Extract the [X, Y] coordinate from the center of the cell holding the provided text.  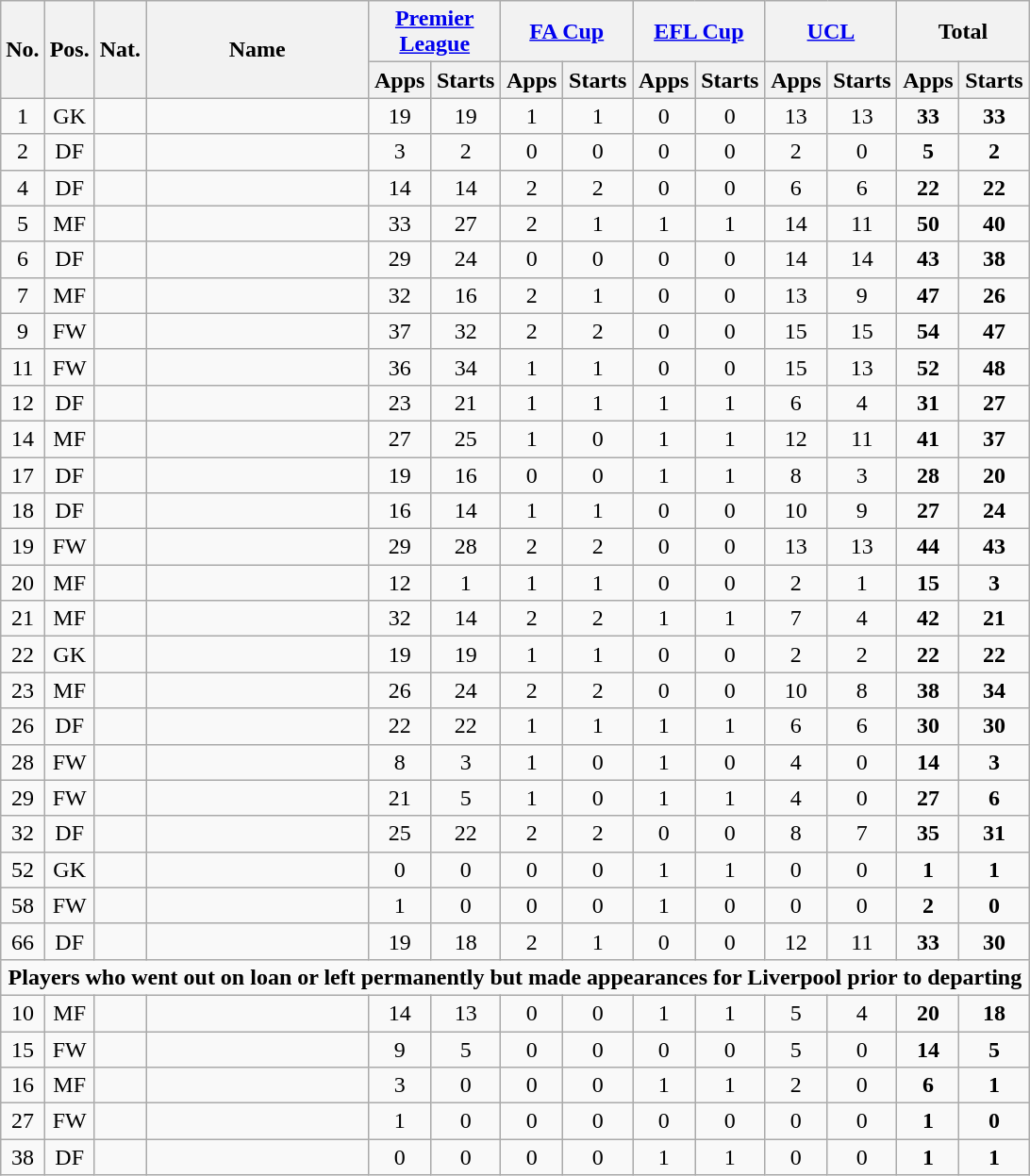
EFL Cup [699, 32]
58 [23, 905]
66 [23, 941]
Pos. [70, 49]
Premier League [435, 32]
54 [928, 331]
Nat. [120, 49]
17 [23, 474]
48 [994, 367]
36 [400, 367]
Name [257, 49]
No. [23, 49]
50 [928, 224]
FA Cup [567, 32]
Players who went out on loan or left permanently but made appearances for Liverpool prior to departing [515, 977]
35 [928, 834]
40 [994, 224]
Total [963, 32]
42 [928, 619]
41 [928, 439]
UCL [831, 32]
44 [928, 547]
